Locate the cell with the specified text and output its (X, Y) center coordinate. 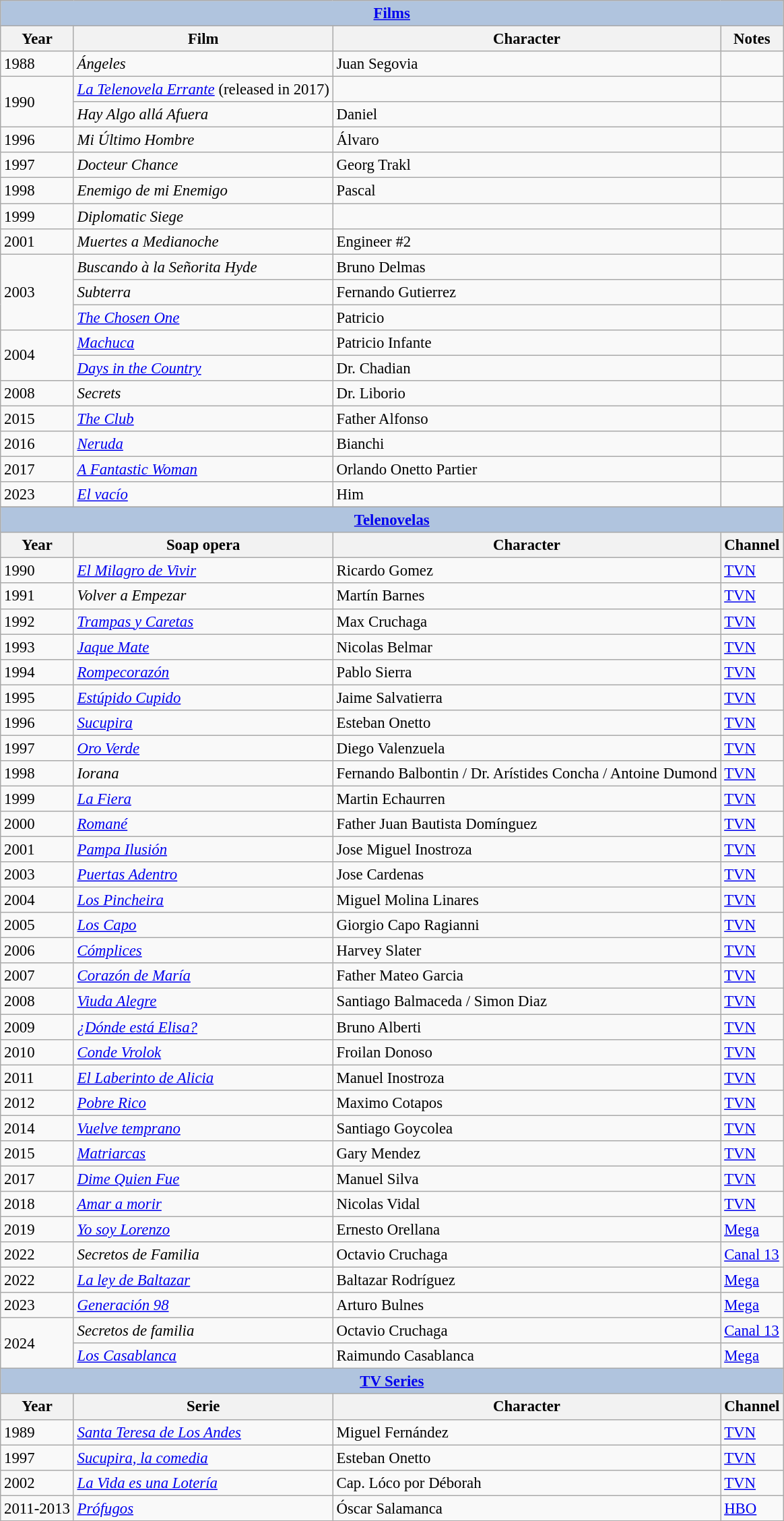
The Club (203, 418)
Ángeles (203, 64)
Santa Teresa de Los Andes (203, 1432)
Jaime Salvatierra (527, 697)
Santiago Goycolea (527, 1128)
Maximo Cotapos (527, 1103)
Buscando à la Señorita Hyde (203, 267)
Machuca (203, 343)
Baltazar Rodríguez (527, 1280)
Fernando Balbontin / Dr. Arístides Concha / Antoine Dumond (527, 774)
Nicolas Belmar (527, 647)
Pobre Rico (203, 1103)
Romané (203, 824)
2000 (37, 824)
Nicolas Vidal (527, 1204)
2010 (37, 1052)
Manuel Inostroza (527, 1078)
2019 (37, 1229)
Father Alfonso (527, 418)
Matriarcas (203, 1154)
Juan Segovia (527, 64)
Telenovelas (392, 520)
2016 (37, 444)
Neruda (203, 444)
Ricardo Gomez (527, 571)
2011-2013 (37, 1508)
Diplomatic Siege (203, 216)
Max Cruchaga (527, 621)
Cap. Lóco por Déborah (527, 1483)
2009 (37, 1027)
Viuda Alegre (203, 1001)
La ley de Baltazar (203, 1280)
Diego Valenzuela (527, 748)
Los Capo (203, 925)
Prófugos (203, 1508)
Secretos de Familia (203, 1255)
2014 (37, 1128)
Gary Mendez (527, 1154)
Pascal (527, 191)
Docteur Chance (203, 165)
Yo soy Lorenzo (203, 1229)
2011 (37, 1078)
Giorgio Capo Ragianni (527, 925)
1988 (37, 64)
1992 (37, 621)
Jaque Mate (203, 647)
Martín Barnes (527, 596)
Jose Cardenas (527, 875)
Oro Verde (203, 748)
Patricio (527, 317)
Volver a Empezar (203, 596)
Miguel Molina Linares (527, 900)
Orlando Onetto Partier (527, 470)
2007 (37, 976)
Sucupira (203, 723)
Corazón de María (203, 976)
¿Dónde está Elisa? (203, 1027)
La Fiera (203, 799)
Soap opera (203, 545)
Ernesto Orellana (527, 1229)
Cómplices (203, 951)
Days in the Country (203, 368)
Pampa Ilusión (203, 850)
2024 (37, 1344)
Bianchi (527, 444)
Manuel Silva (527, 1179)
Him (527, 495)
Films (392, 13)
Álvaro (527, 140)
HBO (752, 1508)
2002 (37, 1483)
Los Pincheira (203, 900)
Arturo Bulnes (527, 1305)
Father Juan Bautista Domínguez (527, 824)
Harvey Slater (527, 951)
Jose Miguel Inostroza (527, 850)
Martin Echaurren (527, 799)
Estúpido Cupido (203, 697)
2018 (37, 1204)
Puertas Adentro (203, 875)
Generación 98 (203, 1305)
2006 (37, 951)
Secrets (203, 394)
The Chosen One (203, 317)
La Telenovela Errante (released in 2017) (203, 90)
Dr. Liborio (527, 394)
TV Series (392, 1382)
Serie (203, 1407)
1994 (37, 672)
1995 (37, 697)
Rompecorazón (203, 672)
Mi Último Hombre (203, 140)
Miguel Fernández (527, 1432)
Bruno Alberti (527, 1027)
Amar a morir (203, 1204)
Trampas y Caretas (203, 621)
Los Casablanca (203, 1356)
Dr. Chadian (527, 368)
La Vida es una Lotería (203, 1483)
Pablo Sierra (527, 672)
Patricio Infante (527, 343)
Fernando Gutierrez (527, 292)
Father Mateo Garcia (527, 976)
Enemigo de mi Enemigo (203, 191)
1991 (37, 596)
Vuelve temprano (203, 1128)
1989 (37, 1432)
Engineer #2 (527, 241)
2012 (37, 1103)
Dime Quien Fue (203, 1179)
A Fantastic Woman (203, 470)
Film (203, 39)
El Milagro de Vivir (203, 571)
Conde Vrolok (203, 1052)
Notes (752, 39)
Raimundo Casablanca (527, 1356)
Óscar Salamanca (527, 1508)
El Laberinto de Alicia (203, 1078)
Froilan Donoso (527, 1052)
Iorana (203, 774)
Santiago Balmaceda / Simon Diaz (527, 1001)
Sucupira, la comedia (203, 1458)
1993 (37, 647)
2005 (37, 925)
Georg Trakl (527, 165)
Secretos de familia (203, 1331)
Muertes a Medianoche (203, 241)
El vacío (203, 495)
Daniel (527, 115)
Hay Algo allá Afuera (203, 115)
Subterra (203, 292)
Bruno Delmas (527, 267)
